Return the [x, y] coordinate for the center point of the cell that contains the specified text.  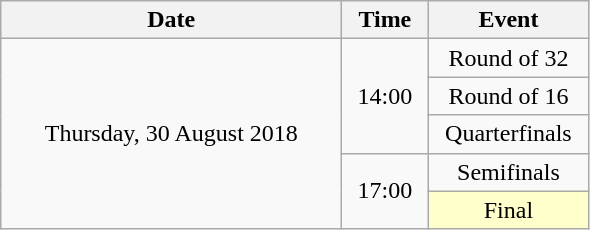
Semifinals [508, 172]
17:00 [385, 191]
Date [172, 20]
Event [508, 20]
Thursday, 30 August 2018 [172, 134]
14:00 [385, 96]
Quarterfinals [508, 134]
Round of 16 [508, 96]
Final [508, 210]
Time [385, 20]
Round of 32 [508, 58]
